Identify which cell holds the provided text, then report its [x, y] central coordinate. 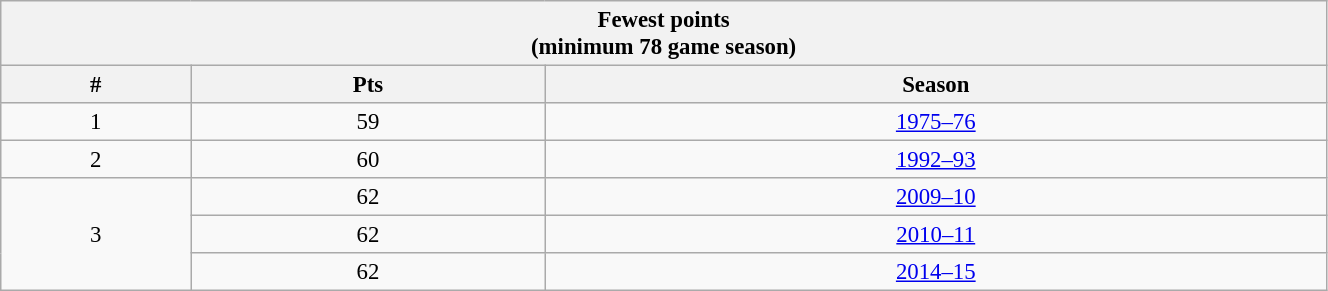
1975–76 [936, 122]
2010–11 [936, 235]
3 [96, 234]
1 [96, 122]
2009–10 [936, 197]
Season [936, 85]
59 [368, 122]
60 [368, 160]
# [96, 85]
Fewest points(minimum 78 game season) [664, 34]
2 [96, 160]
Pts [368, 85]
1992–93 [936, 160]
